Determine the [x, y] coordinate at the center of the cell enclosing the given text.  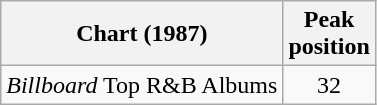
32 [329, 85]
Billboard Top R&B Albums [142, 85]
Peakposition [329, 34]
Chart (1987) [142, 34]
